Identify which cell holds the provided text, then report its [x, y] central coordinate. 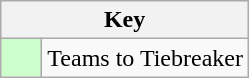
Teams to Tiebreaker [146, 58]
Key [125, 20]
